Extract the [X, Y] coordinate from the center of the cell holding the provided text.  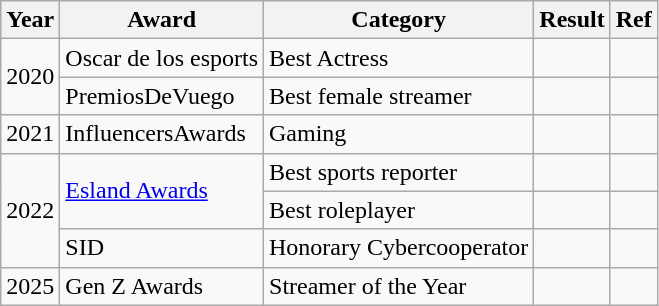
InfluencersAwards [162, 134]
2020 [30, 77]
Category [399, 20]
Best female streamer [399, 96]
2025 [30, 286]
Oscar de los esports [162, 58]
2021 [30, 134]
Best Actress [399, 58]
Gen Z Awards [162, 286]
Best roleplayer [399, 210]
Esland Awards [162, 191]
SID [162, 248]
Year [30, 20]
Honorary Cybercooperator [399, 248]
PremiosDeVuego [162, 96]
Gaming [399, 134]
Streamer of the Year [399, 286]
Ref [634, 20]
Result [572, 20]
Best sports reporter [399, 172]
Award [162, 20]
2022 [30, 210]
